Scan for the cell matching the given text and deliver its [x, y] coordinate at center. 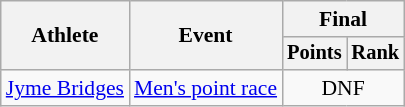
Men's point race [206, 88]
Final [343, 19]
Rank [375, 54]
DNF [343, 88]
Athlete [65, 36]
Jyme Bridges [65, 88]
Event [206, 36]
Points [314, 54]
